Locate the cell with the specified text and output its [x, y] center coordinate. 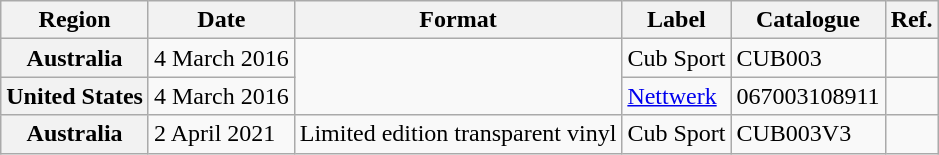
067003108911 [808, 96]
2 April 2021 [221, 134]
Limited edition transparent vinyl [458, 134]
Nettwerk [676, 96]
United States [75, 96]
Label [676, 20]
Catalogue [808, 20]
Format [458, 20]
Region [75, 20]
CUB003 [808, 58]
Date [221, 20]
CUB003V3 [808, 134]
Ref. [912, 20]
